Provide the [x, y] coordinate of the cell's center where the given text is located.  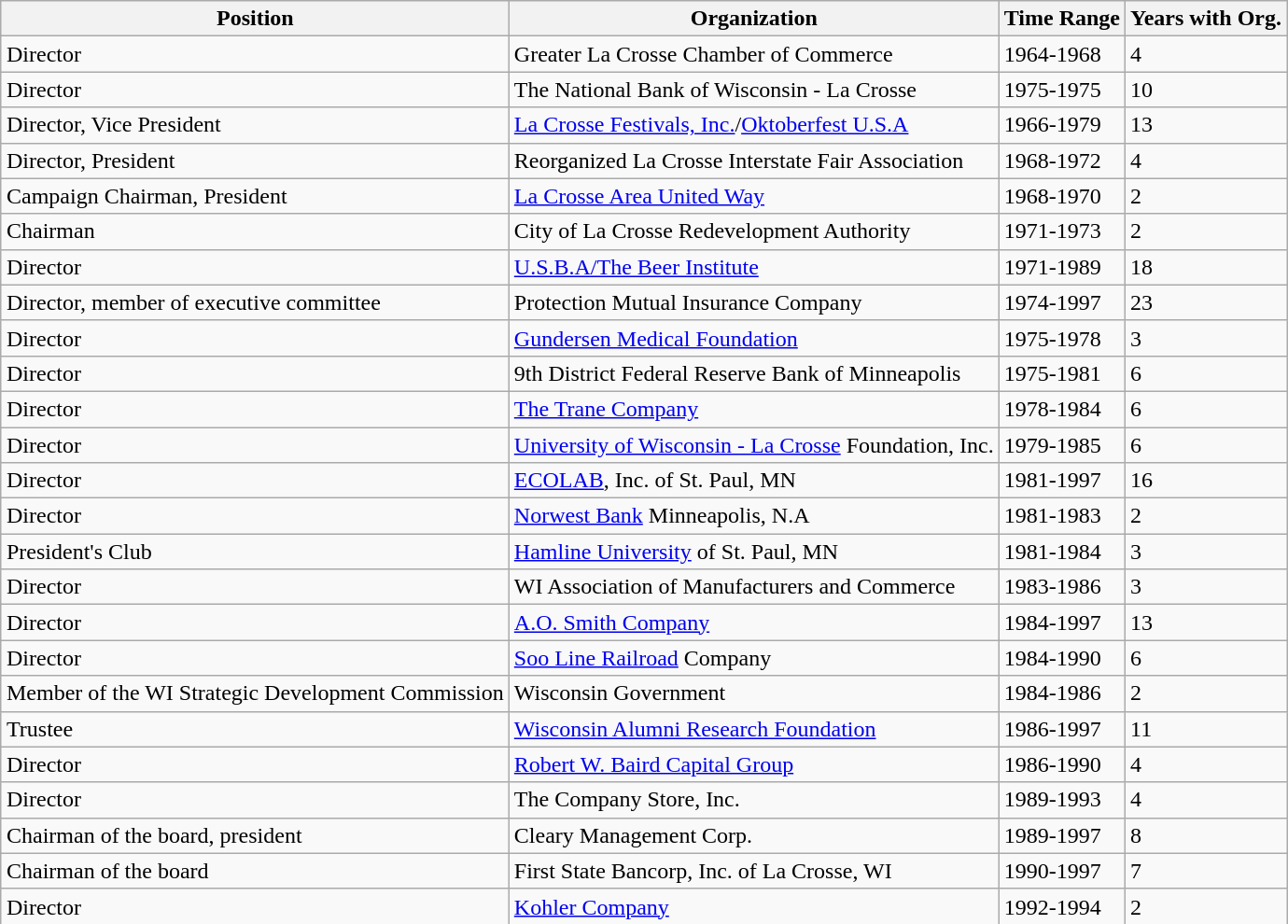
1986-1990 [1062, 764]
Kohler Company [754, 906]
Director, Vice President [255, 125]
Organization [754, 19]
1983-1986 [1062, 587]
1990-1997 [1062, 871]
The National Bank of Wisconsin - La Crosse [754, 90]
Gundersen Medical Foundation [754, 338]
1975-1981 [1062, 373]
Position [255, 19]
City of La Crosse Redevelopment Authority [754, 231]
WI Association of Manufacturers and Commerce [754, 587]
1981-1983 [1062, 516]
1971-1989 [1062, 267]
University of Wisconsin - La Crosse Foundation, Inc. [754, 445]
1984-1990 [1062, 658]
1964-1968 [1062, 54]
The Company Store, Inc. [754, 800]
1966-1979 [1062, 125]
La Crosse Festivals, Inc./Oktoberfest U.S.A [754, 125]
U.S.B.A/The Beer Institute [754, 267]
A.O. Smith Company [754, 623]
Norwest Bank Minneapolis, N.A [754, 516]
1975-1975 [1062, 90]
9th District Federal Reserve Bank of Minneapolis [754, 373]
Wisconsin Alumni Research Foundation [754, 729]
1968-1972 [1062, 161]
1979-1985 [1062, 445]
Time Range [1062, 19]
1984-1986 [1062, 693]
Trustee [255, 729]
Reorganized La Crosse Interstate Fair Association [754, 161]
First State Bancorp, Inc. of La Crosse, WI [754, 871]
10 [1206, 90]
1989-1997 [1062, 835]
Chairman of the board, president [255, 835]
Campaign Chairman, President [255, 196]
1978-1984 [1062, 409]
8 [1206, 835]
Wisconsin Government [754, 693]
1981-1997 [1062, 481]
1975-1978 [1062, 338]
Director, President [255, 161]
23 [1206, 302]
1989-1993 [1062, 800]
1984-1997 [1062, 623]
Soo Line Railroad Company [754, 658]
Chairman [255, 231]
Greater La Crosse Chamber of Commerce [754, 54]
Member of the WI Strategic Development Commission [255, 693]
1981-1984 [1062, 552]
Hamline University of St. Paul, MN [754, 552]
1974-1997 [1062, 302]
Robert W. Baird Capital Group [754, 764]
7 [1206, 871]
ECOLAB, Inc. of St. Paul, MN [754, 481]
Director, member of executive committee [255, 302]
1992-1994 [1062, 906]
1968-1970 [1062, 196]
18 [1206, 267]
La Crosse Area United Way [754, 196]
Protection Mutual Insurance Company [754, 302]
11 [1206, 729]
Years with Org. [1206, 19]
Cleary Management Corp. [754, 835]
1986-1997 [1062, 729]
The Trane Company [754, 409]
1971-1973 [1062, 231]
16 [1206, 481]
President's Club [255, 552]
Chairman of the board [255, 871]
